Output the (x, y) coordinate of the center of the cell containing the given text.  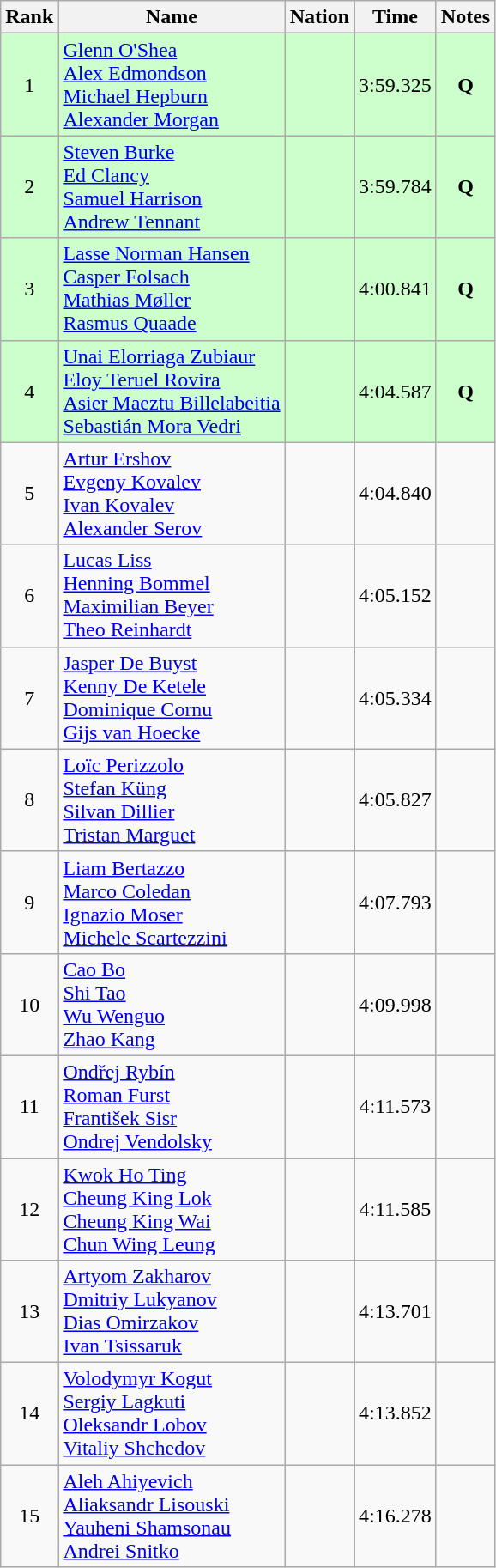
4 (29, 392)
Notes (465, 17)
2 (29, 187)
4:04.587 (396, 392)
4:05.152 (396, 596)
Name (172, 17)
Rank (29, 17)
8 (29, 800)
Aleh AhiyevichAliaksandr LisouskiYauheni ShamsonauAndrei Snitko (172, 1516)
5 (29, 493)
Time (396, 17)
4:13.701 (396, 1312)
10 (29, 1005)
4:04.840 (396, 493)
13 (29, 1312)
9 (29, 902)
7 (29, 697)
4:13.852 (396, 1413)
4:05.334 (396, 697)
Cao BoShi TaoWu WenguoZhao Kang (172, 1005)
4:07.793 (396, 902)
11 (29, 1106)
15 (29, 1516)
4:16.278 (396, 1516)
4:00.841 (396, 289)
Artyom ZakharovDmitriy LukyanovDias OmirzakovIvan Tsissaruk (172, 1312)
Unai Elorriaga ZubiaurEloy Teruel RoviraAsier Maeztu BillelabeitiaSebastián Mora Vedri (172, 392)
Volodymyr KogutSergiy LagkutiOleksandr LobovVitaliy Shchedov (172, 1413)
4:11.585 (396, 1209)
4:05.827 (396, 800)
4:11.573 (396, 1106)
6 (29, 596)
3:59.784 (396, 187)
Artur ErshovEvgeny KovalevIvan KovalevAlexander Serov (172, 493)
Kwok Ho TingCheung King LokCheung King WaiChun Wing Leung (172, 1209)
Jasper De BuystKenny De KeteleDominique CornuGijs van Hoecke (172, 697)
Lucas LissHenning BommelMaximilian BeyerTheo Reinhardt (172, 596)
Glenn O'SheaAlex EdmondsonMichael HepburnAlexander Morgan (172, 84)
Nation (319, 17)
Ondřej RybínRoman FurstFrantišek SisrOndrej Vendolsky (172, 1106)
Liam BertazzoMarco ColedanIgnazio MoserMichele Scartezzini (172, 902)
1 (29, 84)
Lasse Norman HansenCasper FolsachMathias MøllerRasmus Quaade (172, 289)
3:59.325 (396, 84)
3 (29, 289)
14 (29, 1413)
4:09.998 (396, 1005)
Steven BurkeEd ClancySamuel HarrisonAndrew Tennant (172, 187)
12 (29, 1209)
Loïc PerizzoloStefan KüngSilvan DillierTristan Marguet (172, 800)
